Search for the cell housing the specified text and yield its (X, Y) center coordinate. 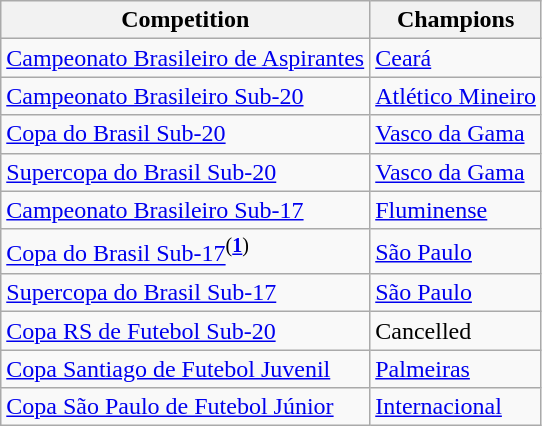
Champions (456, 20)
Campeonato Brasileiro de Aspirantes (186, 58)
Cancelled (456, 331)
Palmeiras (456, 369)
Competition (186, 20)
Campeonato Brasileiro Sub-20 (186, 96)
Copa do Brasil Sub-20 (186, 134)
Ceará (456, 58)
Copa do Brasil Sub-17(1) (186, 252)
Atlético Mineiro (456, 96)
Campeonato Brasileiro Sub-17 (186, 210)
Internacional (456, 407)
Supercopa do Brasil Sub-20 (186, 172)
Copa São Paulo de Futebol Júnior (186, 407)
Fluminense (456, 210)
Supercopa do Brasil Sub-17 (186, 293)
Copa Santiago de Futebol Juvenil (186, 369)
Copa RS de Futebol Sub-20 (186, 331)
